From the cell containing the given text, extract its center point as [x, y] coordinate. 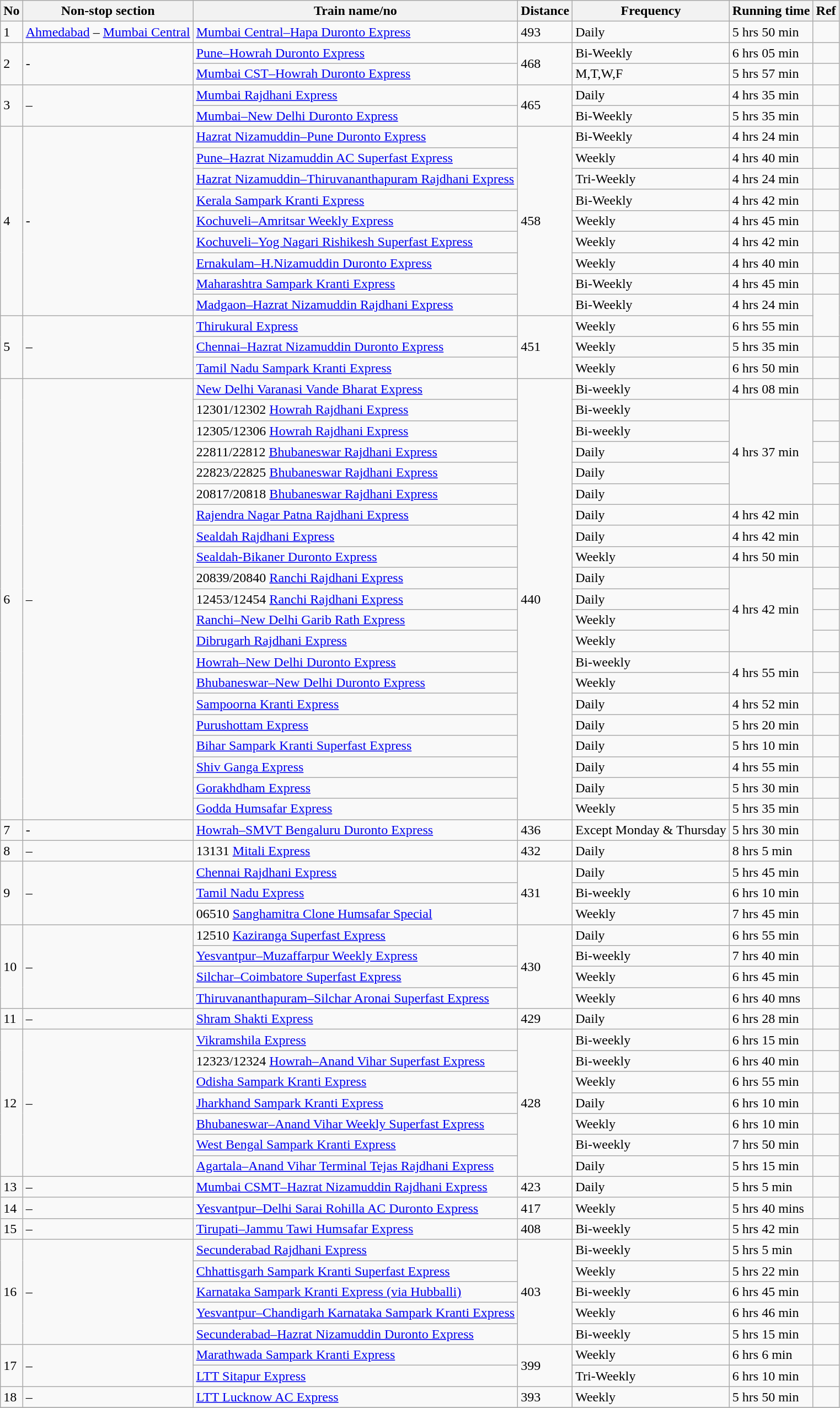
Sealdah Rajdhani Express [355, 536]
20817/20818 Bhubaneswar Rajdhani Express [355, 494]
13 [12, 1187]
Running time [771, 11]
6 hrs 50 min [771, 368]
4 hrs 52 min [771, 704]
Thirukural Express [355, 326]
8 [12, 851]
Chennai Rajdhani Express [355, 872]
4 hrs 37 min [771, 452]
431 [545, 893]
Howrah–New Delhi Duronto Express [355, 662]
Godda Humsafar Express [355, 809]
20839/20840 Ranchi Rajdhani Express [355, 578]
Bhubaneswar–New Delhi Duronto Express [355, 683]
Shram Shakti Express [355, 1019]
22811/22812 Bhubaneswar Rajdhani Express [355, 452]
Tamil Nadu Express [355, 893]
Yesvantpur–Delhi Sarai Rohilla AC Duronto Express [355, 1208]
Purushottam Express [355, 725]
9 [12, 893]
7 hrs 45 min [771, 914]
22823/22825 Bhubaneswar Rajdhani Express [355, 473]
Kochuveli–Amritsar Weekly Express [355, 221]
Karnataka Sampark Kranti Express (via Hubballi) [355, 1292]
Mumbai CST–Howrah Duronto Express [355, 74]
Kochuveli–Yog Nagari Rishikesh Superfast Express [355, 242]
18 [12, 1397]
Mumbai–New Delhi Duronto Express [355, 116]
423 [545, 1187]
465 [545, 105]
6 hrs 28 min [771, 1019]
Secunderabad Rajdhani Express [355, 1250]
5 hrs 42 min [771, 1229]
12510 Kaziranga Superfast Express [355, 935]
Pune–Howrah Duronto Express [355, 53]
16 [12, 1292]
LTT Lucknow AC Express [355, 1397]
458 [545, 221]
No [12, 11]
12453/12454 Ranchi Rajdhani Express [355, 599]
428 [545, 1103]
6 hrs 46 min [771, 1313]
5 hrs 45 min [771, 872]
Vikramshila Express [355, 1040]
440 [545, 599]
430 [545, 967]
Frequency [651, 11]
12305/12306 Howrah Rajdhani Express [355, 431]
Shiv Ganga Express [355, 767]
393 [545, 1397]
Mumbai CSMT–Hazrat Nizamuddin Rajdhani Express [355, 1187]
2 [12, 63]
Jharkhand Sampark Kranti Express [355, 1103]
Thiruvananthapuram–Silchar Aronai Superfast Express [355, 998]
12 [12, 1103]
Bhubaneswar–Anand Vihar Weekly Superfast Express [355, 1124]
399 [545, 1366]
Gorakhdham Express [355, 788]
Tamil Nadu Sampark Kranti Express [355, 368]
5 [12, 347]
Agartala–Anand Vihar Terminal Tejas Rajdhani Express [355, 1166]
6 [12, 599]
West Bengal Sampark Kranti Express [355, 1145]
Chennai–Hazrat Nizamuddin Duronto Express [355, 347]
Ernakulam–H.Nizamuddin Duronto Express [355, 263]
1 [12, 32]
Hazrat Nizamuddin–Thiruvananthapuram Rajdhani Express [355, 179]
6 hrs 40 mns [771, 998]
Kerala Sampark Kranti Express [355, 200]
451 [545, 347]
6 hrs 40 min [771, 1061]
06510 Sanghamitra Clone Humsafar Special [355, 914]
Distance [545, 11]
7 hrs 50 min [771, 1145]
Ranchi–New Delhi Garib Rath Express [355, 620]
Madgaon–Hazrat Nizamuddin Rajdhani Express [355, 305]
Non-stop section [108, 11]
4 [12, 221]
408 [545, 1229]
Yesvantpur–Muzaffarpur Weekly Express [355, 956]
7 [12, 830]
Odisha Sampark Kranti Express [355, 1082]
5 hrs 20 min [771, 725]
Silchar–Coimbatore Superfast Express [355, 977]
4 hrs 50 min [771, 557]
4 hrs 35 min [771, 95]
468 [545, 63]
Tirupati–Jammu Tawi Humsafar Express [355, 1229]
15 [12, 1229]
13131 Mitali Express [355, 851]
14 [12, 1208]
Marathwada Sampark Kranti Express [355, 1355]
4 hrs 08 min [771, 389]
7 hrs 40 min [771, 956]
Ref [826, 11]
Train name/no [355, 11]
LTT Sitapur Express [355, 1376]
New Delhi Varanasi Vande Bharat Express [355, 389]
8 hrs 5 min [771, 851]
Pune–Hazrat Nizamuddin AC Superfast Express [355, 158]
Sealdah-Bikaner Duronto Express [355, 557]
6 hrs 15 min [771, 1040]
5 hrs 10 min [771, 746]
417 [545, 1208]
Dibrugarh Rajdhani Express [355, 641]
Ahmedabad – Mumbai Central [108, 32]
493 [545, 32]
Yesvantpur–Chandigarh Karnataka Sampark Kranti Express [355, 1313]
Bihar Sampark Kranti Superfast Express [355, 746]
Rajendra Nagar Patna Rajdhani Express [355, 515]
403 [545, 1292]
3 [12, 105]
17 [12, 1366]
M,T,W,F [651, 74]
12301/12302 Howrah Rajdhani Express [355, 410]
Except Monday & Thursday [651, 830]
5 hrs 40 mins [771, 1208]
Secunderabad–Hazrat Nizamuddin Duronto Express [355, 1334]
Sampoorna Kranti Express [355, 704]
5 hrs 22 min [771, 1271]
Chhattisgarh Sampark Kranti Superfast Express [355, 1271]
10 [12, 967]
Mumbai Central–Hapa Duronto Express [355, 32]
Maharashtra Sampark Kranti Express [355, 284]
12323/12324 Howrah–Anand Vihar Superfast Express [355, 1061]
Mumbai Rajdhani Express [355, 95]
6 hrs 6 min [771, 1355]
Hazrat Nizamuddin–Pune Duronto Express [355, 137]
432 [545, 851]
429 [545, 1019]
Howrah–SMVT Bengaluru Duronto Express [355, 830]
11 [12, 1019]
6 hrs 05 min [771, 53]
436 [545, 830]
5 hrs 57 min [771, 74]
